Return the (X, Y) coordinate for the center point of the cell that contains the specified text.  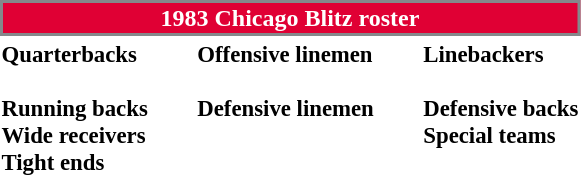
1983 Chicago Blitz roster (290, 18)
